Provide the [x, y] coordinate of the cell's center where the given text is located.  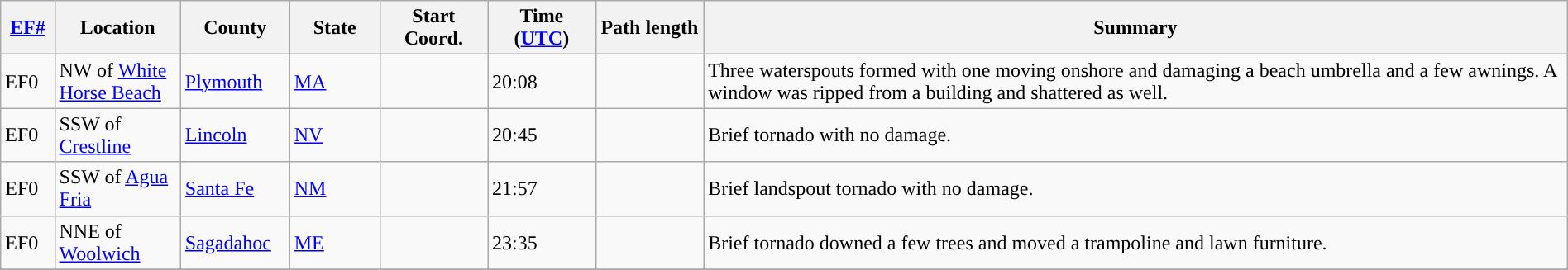
NNE of Woolwich [117, 243]
Location [117, 28]
Lincoln [235, 135]
20:08 [543, 81]
NV [334, 135]
23:35 [543, 243]
State [334, 28]
EF# [28, 28]
SSW of Crestline [117, 135]
NM [334, 188]
ME [334, 243]
Brief tornado with no damage. [1136, 135]
County [235, 28]
Santa Fe [235, 188]
Brief landspout tornado with no damage. [1136, 188]
Sagadahoc [235, 243]
Plymouth [235, 81]
Summary [1136, 28]
SSW of Agua Fria [117, 188]
Brief tornado downed a few trees and moved a trampoline and lawn furniture. [1136, 243]
Start Coord. [433, 28]
Time (UTC) [543, 28]
Path length [650, 28]
NW of White Horse Beach [117, 81]
21:57 [543, 188]
20:45 [543, 135]
MA [334, 81]
